Identify which cell holds the provided text, then report its (x, y) central coordinate. 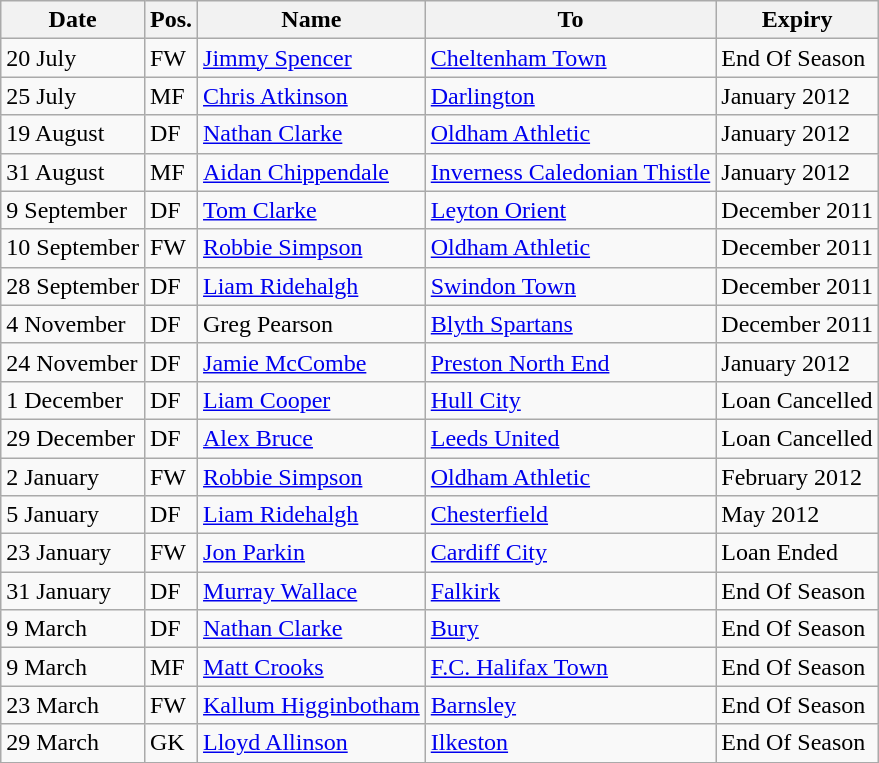
Leyton Orient (570, 210)
1 December (73, 400)
Jon Parkin (312, 553)
24 November (73, 362)
Darlington (570, 96)
Tom Clarke (312, 210)
9 September (73, 210)
Pos. (170, 20)
23 March (73, 705)
19 August (73, 134)
To (570, 20)
31 August (73, 172)
Loan Ended (798, 553)
Inverness Caledonian Thistle (570, 172)
28 September (73, 286)
Kallum Higginbotham (312, 705)
Chris Atkinson (312, 96)
Barnsley (570, 705)
Jimmy Spencer (312, 58)
29 March (73, 743)
Bury (570, 629)
23 January (73, 553)
May 2012 (798, 515)
20 July (73, 58)
Expiry (798, 20)
5 January (73, 515)
Chesterfield (570, 515)
GK (170, 743)
2 January (73, 477)
Date (73, 20)
Preston North End (570, 362)
Hull City (570, 400)
F.C. Halifax Town (570, 667)
Liam Cooper (312, 400)
Leeds United (570, 438)
4 November (73, 324)
Swindon Town (570, 286)
Ilkeston (570, 743)
10 September (73, 248)
Cheltenham Town (570, 58)
Lloyd Allinson (312, 743)
31 January (73, 591)
Falkirk (570, 591)
Murray Wallace (312, 591)
Blyth Spartans (570, 324)
25 July (73, 96)
Greg Pearson (312, 324)
Cardiff City (570, 553)
Aidan Chippendale (312, 172)
Name (312, 20)
Jamie McCombe (312, 362)
Matt Crooks (312, 667)
February 2012 (798, 477)
29 December (73, 438)
Alex Bruce (312, 438)
